For the text-containing cell, return its midpoint in [X, Y] coordinate format. 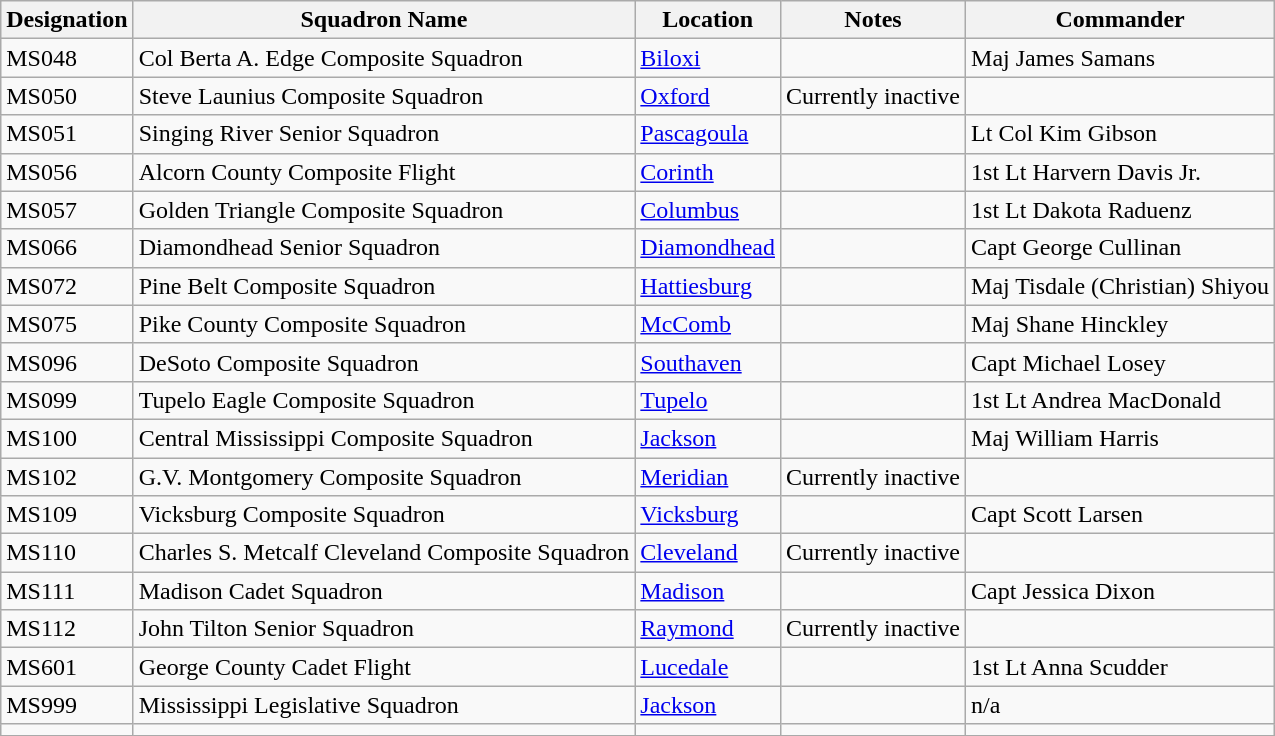
George County Cadet Flight [384, 667]
Oxford [708, 96]
Maj Shane Hinckley [1120, 324]
MS110 [67, 553]
MS102 [67, 477]
Cleveland [708, 553]
Steve Launius Composite Squadron [384, 96]
John Tilton Senior Squadron [384, 629]
Madison [708, 591]
MS109 [67, 515]
MS075 [67, 324]
MS048 [67, 58]
1st Lt Anna Scudder [1120, 667]
MS096 [67, 362]
Diamondhead [708, 248]
Vicksburg Composite Squadron [384, 515]
Designation [67, 20]
Lucedale [708, 667]
MS601 [67, 667]
Squadron Name [384, 20]
MS099 [67, 400]
Corinth [708, 172]
Singing River Senior Squadron [384, 134]
1st Lt Dakota Raduenz [1120, 210]
Golden Triangle Composite Squadron [384, 210]
MS111 [67, 591]
Tupelo Eagle Composite Squadron [384, 400]
MS112 [67, 629]
n/a [1120, 705]
Mississippi Legislative Squadron [384, 705]
MS056 [67, 172]
Southaven [708, 362]
Hattiesburg [708, 286]
DeSoto Composite Squadron [384, 362]
Location [708, 20]
Raymond [708, 629]
MS051 [67, 134]
Pascagoula [708, 134]
MS057 [67, 210]
Charles S. Metcalf Cleveland Composite Squadron [384, 553]
Central Mississippi Composite Squadron [384, 438]
Capt George Cullinan [1120, 248]
Biloxi [708, 58]
MS066 [67, 248]
Alcorn County Composite Flight [384, 172]
Capt Michael Losey [1120, 362]
Commander [1120, 20]
Pike County Composite Squadron [384, 324]
Lt Col Kim Gibson [1120, 134]
Meridian [708, 477]
MS999 [67, 705]
G.V. Montgomery Composite Squadron [384, 477]
Maj Tisdale (Christian) Shiyou [1120, 286]
Vicksburg [708, 515]
McComb [708, 324]
Columbus [708, 210]
1st Lt Harvern Davis Jr. [1120, 172]
Madison Cadet Squadron [384, 591]
1st Lt Andrea MacDonald [1120, 400]
MS100 [67, 438]
Maj James Samans [1120, 58]
Pine Belt Composite Squadron [384, 286]
Notes [874, 20]
MS050 [67, 96]
Col Berta A. Edge Composite Squadron [384, 58]
Diamondhead Senior Squadron [384, 248]
Capt Scott Larsen [1120, 515]
Tupelo [708, 400]
MS072 [67, 286]
Maj William Harris [1120, 438]
Capt Jessica Dixon [1120, 591]
